Output the (X, Y) coordinate of the center of the cell containing the given text.  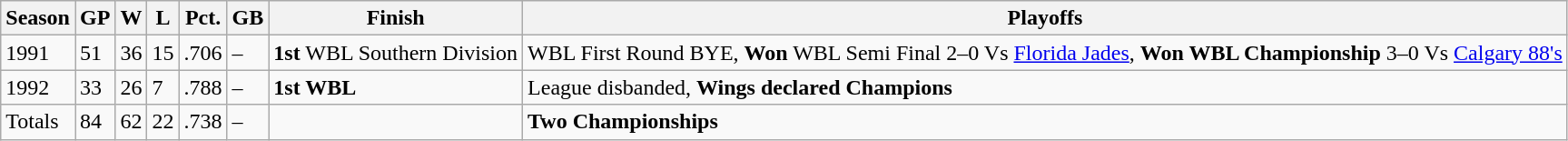
Pct. (203, 18)
26 (131, 87)
36 (131, 53)
Two Championships (1046, 122)
Playoffs (1046, 18)
L (163, 18)
7 (163, 87)
.788 (203, 87)
1st WBL Southern Division (396, 53)
GP (94, 18)
GB (248, 18)
1992 (38, 87)
.706 (203, 53)
51 (94, 53)
Finish (396, 18)
22 (163, 122)
League disbanded, Wings declared Champions (1046, 87)
15 (163, 53)
.738 (203, 122)
1st WBL (396, 87)
Totals (38, 122)
33 (94, 87)
1991 (38, 53)
62 (131, 122)
W (131, 18)
84 (94, 122)
WBL First Round BYE, Won WBL Semi Final 2–0 Vs Florida Jades, Won WBL Championship 3–0 Vs Calgary 88's (1046, 53)
Season (38, 18)
